Pinpoint the cell where the given text exists, returning its [X, Y] midpoint coordinate. 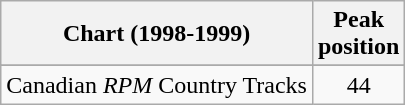
Peakposition [358, 34]
44 [358, 85]
Canadian RPM Country Tracks [157, 85]
Chart (1998-1999) [157, 34]
